Provide the [x, y] coordinate of the cell's center where the given text is located.  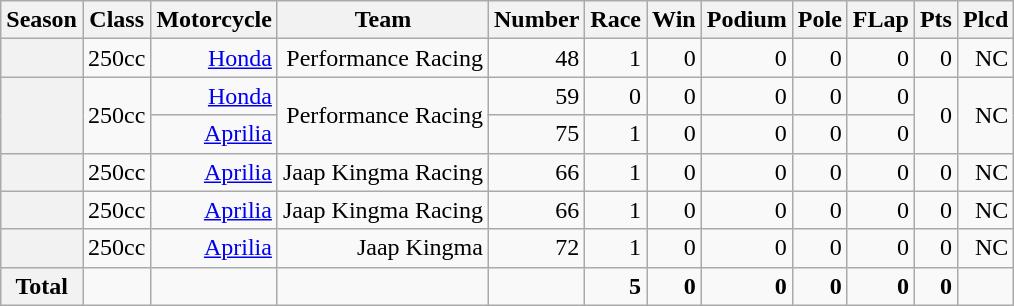
72 [536, 248]
Win [674, 20]
5 [616, 286]
59 [536, 96]
Podium [746, 20]
Plcd [985, 20]
Jaap Kingma [382, 248]
FLap [880, 20]
Number [536, 20]
48 [536, 58]
Total [42, 286]
Season [42, 20]
75 [536, 134]
Pts [936, 20]
Motorcycle [214, 20]
Class [116, 20]
Race [616, 20]
Pole [820, 20]
Team [382, 20]
